Extract the (X, Y) coordinate from the center of the cell holding the provided text.  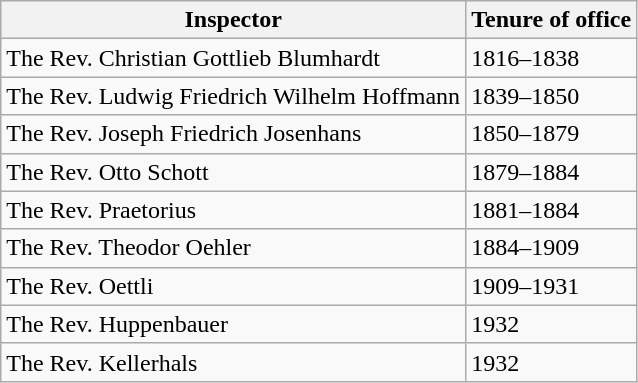
The Rev. Otto Schott (234, 172)
The Rev. Ludwig Friedrich Wilhelm Hoffmann (234, 96)
The Rev. Kellerhals (234, 362)
1909–1931 (552, 286)
The Rev. Joseph Friedrich Josenhans (234, 134)
The Rev. Oettli (234, 286)
The Rev. Theodor Oehler (234, 248)
1839–1850 (552, 96)
1850–1879 (552, 134)
Inspector (234, 20)
1884–1909 (552, 248)
The Rev. Praetorius (234, 210)
The Rev. Christian Gottlieb Blumhardt (234, 58)
1816–1838 (552, 58)
1881–1884 (552, 210)
The Rev. Huppenbauer (234, 324)
Tenure of office (552, 20)
1879–1884 (552, 172)
